Detect which cell encompasses the target text, then output its [X, Y] center coordinate. 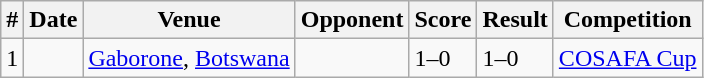
Venue [189, 20]
1 [12, 58]
Score [443, 20]
Date [54, 20]
COSAFA Cup [628, 58]
# [12, 20]
Competition [628, 20]
Result [515, 20]
Opponent [352, 20]
Gaborone, Botswana [189, 58]
